From the cell containing the given text, extract its center point as [X, Y] coordinate. 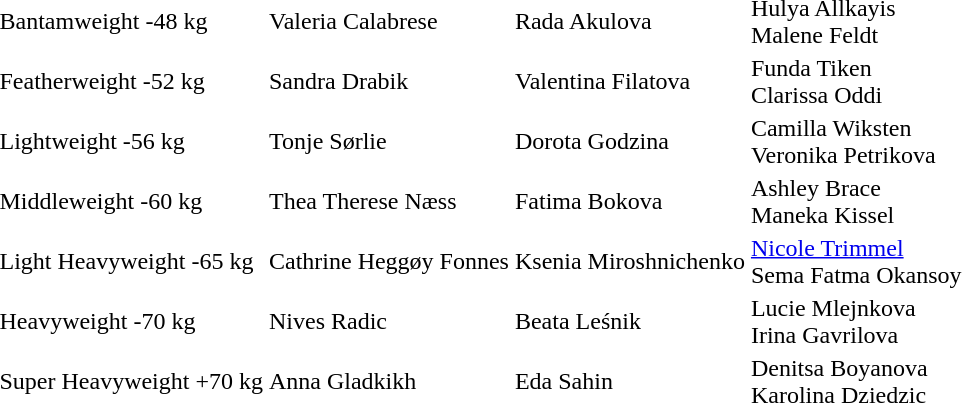
Tonje Sørlie [388, 142]
Dorota Godzina [630, 142]
Ksenia Miroshnichenko [630, 262]
Thea Therese Næss [388, 202]
Fatima Bokova [630, 202]
Nives Radic [388, 322]
Sandra Drabik [388, 82]
Valentina Filatova [630, 82]
Beata Leśnik [630, 322]
Cathrine Heggøy Fonnes [388, 262]
